Pinpoint the cell where the given text exists, returning its (X, Y) midpoint coordinate. 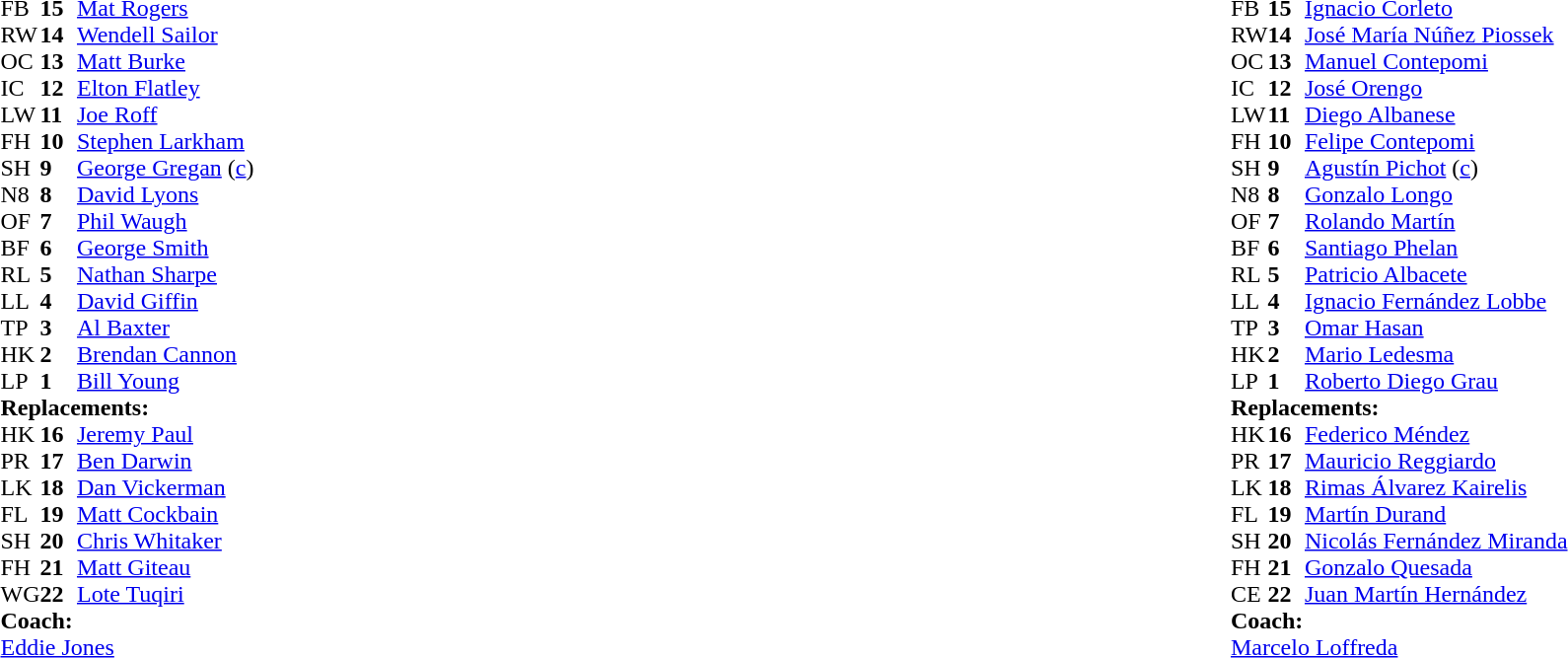
Ben Darwin (166, 462)
Nathan Sharpe (166, 274)
Matt Burke (166, 61)
David Lyons (166, 195)
Martín Durand (1436, 515)
Rolando Martín (1436, 221)
Dan Vickerman (166, 487)
George Gregan (c) (166, 168)
José Orengo (1436, 89)
CE (1249, 594)
Brendan Cannon (166, 355)
Bill Young (166, 381)
Mario Ledesma (1436, 355)
Ignacio Fernández Lobbe (1436, 302)
Juan Martín Hernández (1436, 594)
Roberto Diego Grau (1436, 381)
Chris Whitaker (166, 541)
Phil Waugh (166, 221)
José María Núñez Piossek (1436, 36)
George Smith (166, 249)
Manuel Contepomi (1436, 61)
Nicolás Fernández Miranda (1436, 541)
Santiago Phelan (1436, 249)
David Giffin (166, 302)
Diego Albanese (1436, 114)
Matt Giteau (166, 568)
Agustín Pichot (c) (1436, 168)
Al Baxter (166, 328)
Elton Flatley (166, 89)
Mauricio Reggiardo (1436, 462)
Stephen Larkham (166, 142)
Jeremy Paul (166, 434)
Omar Hasan (1436, 328)
Lote Tuqiri (166, 594)
Rimas Álvarez Kairelis (1436, 487)
Felipe Contepomi (1436, 142)
WG (20, 594)
Wendell Sailor (166, 36)
Patricio Albacete (1436, 274)
Matt Cockbain (166, 515)
Joe Roff (166, 114)
Gonzalo Longo (1436, 195)
Federico Méndez (1436, 434)
Gonzalo Quesada (1436, 568)
